Search for the cell housing the specified text and yield its (x, y) center coordinate. 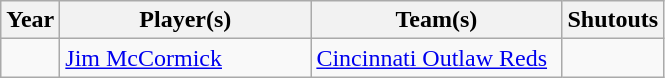
Team(s) (436, 20)
Player(s) (186, 20)
Cincinnati Outlaw Reds (436, 58)
Jim McCormick (186, 58)
Year (30, 20)
Shutouts (613, 20)
